Detect which cell encompasses the target text, then output its (x, y) center coordinate. 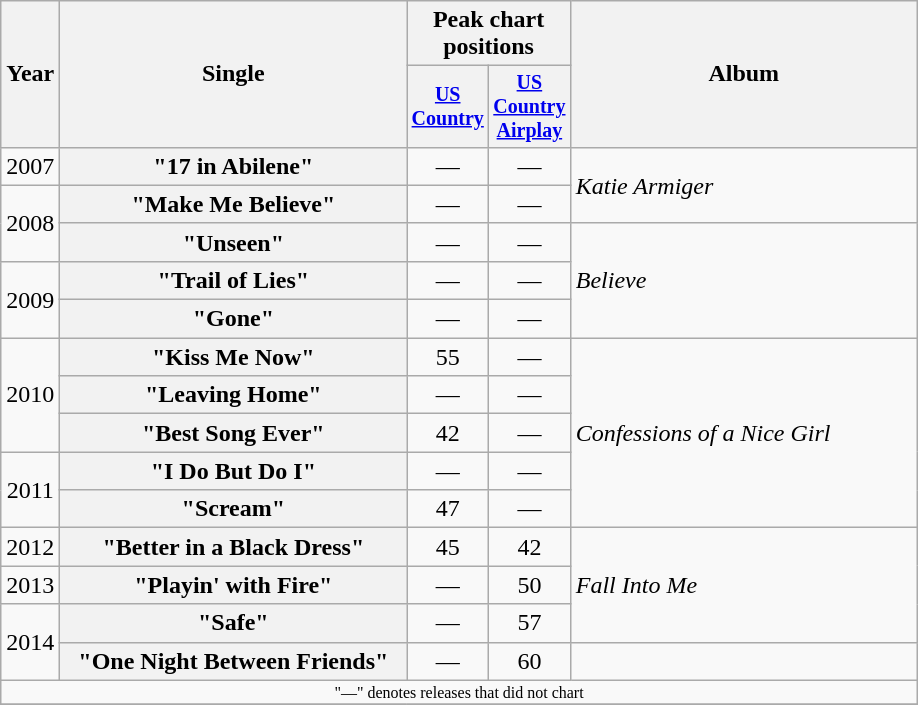
US Country Airplay (530, 106)
Peak chartpositions (488, 34)
2010 (30, 395)
"17 in Abilene" (234, 166)
60 (530, 661)
Fall Into Me (744, 585)
55 (448, 357)
Katie Armiger (744, 185)
"Safe" (234, 623)
"Best Song Ever" (234, 433)
"Gone" (234, 319)
Confessions of a Nice Girl (744, 433)
47 (448, 509)
57 (530, 623)
2007 (30, 166)
"Make Me Believe" (234, 204)
45 (448, 547)
"Scream" (234, 509)
"One Night Between Friends" (234, 661)
"Trail of Lies" (234, 280)
Year (30, 74)
Album (744, 74)
"Unseen" (234, 242)
2011 (30, 490)
"Kiss Me Now" (234, 357)
50 (530, 585)
2012 (30, 547)
Single (234, 74)
2009 (30, 299)
2013 (30, 585)
2014 (30, 642)
"—" denotes releases that did not chart (460, 692)
"Better in a Black Dress" (234, 547)
Believe (744, 280)
2008 (30, 223)
"I Do But Do I" (234, 471)
"Playin' with Fire" (234, 585)
US Country (448, 106)
"Leaving Home" (234, 395)
